Capture the cell that displays the provided text and extract its [x, y] central coordinate. 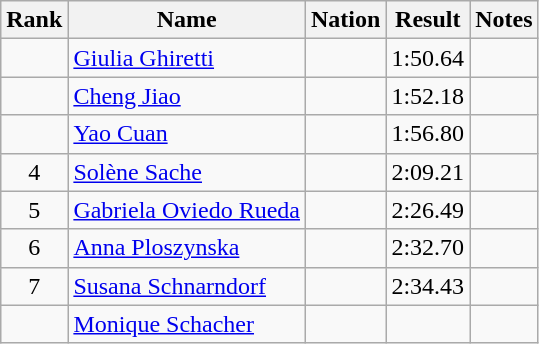
7 [34, 286]
2:34.43 [428, 286]
5 [34, 210]
Solène Sache [187, 172]
2:09.21 [428, 172]
Yao Cuan [187, 134]
Rank [34, 20]
Giulia Ghiretti [187, 58]
Result [428, 20]
2:26.49 [428, 210]
Nation [346, 20]
Susana Schnarndorf [187, 286]
6 [34, 248]
1:56.80 [428, 134]
Gabriela Oviedo Rueda [187, 210]
2:32.70 [428, 248]
Notes [504, 20]
1:52.18 [428, 96]
Anna Ploszynska [187, 248]
Cheng Jiao [187, 96]
Name [187, 20]
1:50.64 [428, 58]
Monique Schacher [187, 324]
4 [34, 172]
